Scan for the cell matching the given text and deliver its (x, y) coordinate at center. 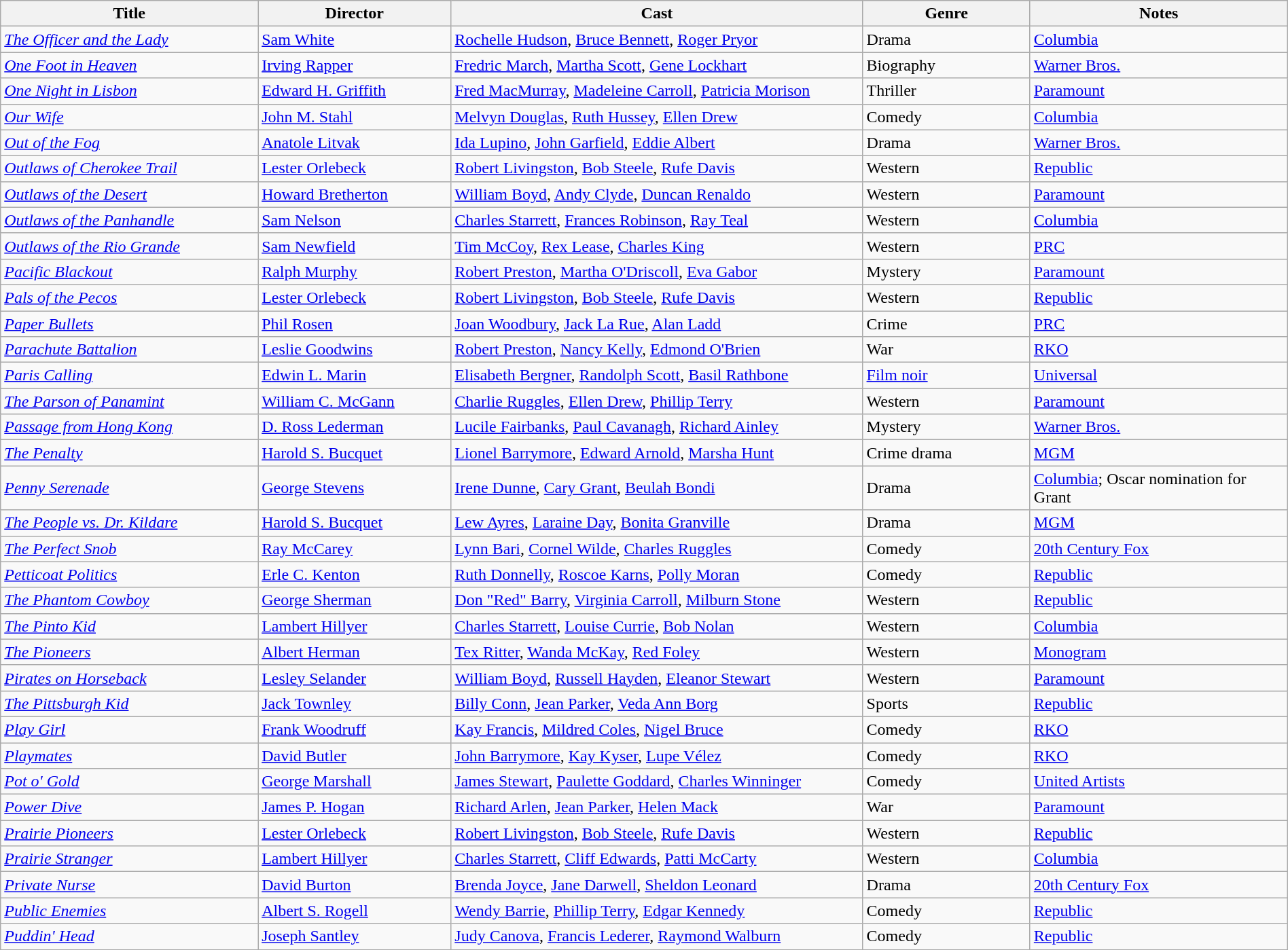
George Stevens (355, 488)
Notes (1159, 14)
Anatole Litvak (355, 143)
The Phantom Cowboy (129, 600)
Prairie Pioneers (129, 833)
Lynn Bari, Cornel Wilde, Charles Ruggles (657, 549)
Pacific Blackout (129, 272)
Edward H. Griffith (355, 91)
Charles Starrett, Louise Currie, Bob Nolan (657, 626)
One Night in Lisbon (129, 91)
Fred MacMurray, Madeleine Carroll, Patricia Morison (657, 91)
Frank Woodruff (355, 729)
William C. McGann (355, 401)
Wendy Barrie, Phillip Terry, Edgar Kennedy (657, 911)
Joseph Santley (355, 936)
Cast (657, 14)
John M. Stahl (355, 117)
Erle C. Kenton (355, 574)
John Barrymore, Kay Kyser, Lupe Vélez (657, 756)
Charles Starrett, Cliff Edwards, Patti McCarty (657, 859)
Ralph Murphy (355, 272)
Outlaws of the Desert (129, 194)
Phil Rosen (355, 324)
Robert Preston, Martha O'Driscoll, Eva Gabor (657, 272)
Crime (946, 324)
Paris Calling (129, 376)
Pals of the Pecos (129, 297)
Play Girl (129, 729)
Thriller (946, 91)
Film noir (946, 376)
United Artists (1159, 782)
Charles Starrett, Frances Robinson, Ray Teal (657, 220)
Public Enemies (129, 911)
Our Wife (129, 117)
Lionel Barrymore, Edward Arnold, Marsha Hunt (657, 453)
Outlaws of the Rio Grande (129, 246)
James Stewart, Paulette Goddard, Charles Winninger (657, 782)
Lesley Selander (355, 678)
Albert S. Rogell (355, 911)
Tex Ritter, Wanda McKay, Red Foley (657, 652)
Puddin' Head (129, 936)
Paper Bullets (129, 324)
The Pinto Kid (129, 626)
George Sherman (355, 600)
Irene Dunne, Cary Grant, Beulah Bondi (657, 488)
Biography (946, 65)
Ruth Donnelly, Roscoe Karns, Polly Moran (657, 574)
Tim McCoy, Rex Lease, Charles King (657, 246)
Lucile Fairbanks, Paul Cavanagh, Richard Ainley (657, 427)
Petticoat Politics (129, 574)
The Pittsburgh Kid (129, 704)
Director (355, 14)
Howard Bretherton (355, 194)
Richard Arlen, Jean Parker, Helen Mack (657, 807)
The Parson of Panamint (129, 401)
Charlie Ruggles, Ellen Drew, Phillip Terry (657, 401)
Penny Serenade (129, 488)
D. Ross Lederman (355, 427)
Judy Canova, Francis Lederer, Raymond Walburn (657, 936)
Passage from Hong Kong (129, 427)
The Pioneers (129, 652)
Elisabeth Bergner, Randolph Scott, Basil Rathbone (657, 376)
Prairie Stranger (129, 859)
The Perfect Snob (129, 549)
One Foot in Heaven (129, 65)
The Officer and the Lady (129, 39)
Jack Townley (355, 704)
James P. Hogan (355, 807)
Title (129, 14)
Edwin L. Marin (355, 376)
Monogram (1159, 652)
Columbia; Oscar nomination for Grant (1159, 488)
Universal (1159, 376)
Outlaws of Cherokee Trail (129, 168)
Ray McCarey (355, 549)
Outlaws of the Panhandle (129, 220)
Robert Preston, Nancy Kelly, Edmond O'Brien (657, 350)
Billy Conn, Jean Parker, Veda Ann Borg (657, 704)
Leslie Goodwins (355, 350)
Irving Rapper (355, 65)
David Butler (355, 756)
Crime drama (946, 453)
Joan Woodbury, Jack La Rue, Alan Ladd (657, 324)
Power Dive (129, 807)
The People vs. Dr. Kildare (129, 523)
Pot o' Gold (129, 782)
William Boyd, Andy Clyde, Duncan Renaldo (657, 194)
Private Nurse (129, 885)
Melvyn Douglas, Ruth Hussey, Ellen Drew (657, 117)
Sam White (355, 39)
Albert Herman (355, 652)
Don "Red" Barry, Virginia Carroll, Milburn Stone (657, 600)
William Boyd, Russell Hayden, Eleanor Stewart (657, 678)
Rochelle Hudson, Bruce Bennett, Roger Pryor (657, 39)
The Penalty (129, 453)
Fredric March, Martha Scott, Gene Lockhart (657, 65)
Sam Newfield (355, 246)
George Marshall (355, 782)
Out of the Fog (129, 143)
David Burton (355, 885)
Kay Francis, Mildred Coles, Nigel Bruce (657, 729)
Brenda Joyce, Jane Darwell, Sheldon Leonard (657, 885)
Ida Lupino, John Garfield, Eddie Albert (657, 143)
Pirates on Horseback (129, 678)
Lew Ayres, Laraine Day, Bonita Granville (657, 523)
Sports (946, 704)
Parachute Battalion (129, 350)
Genre (946, 14)
Sam Nelson (355, 220)
Playmates (129, 756)
